Pinpoint the cell where the given text exists, returning its [X, Y] midpoint coordinate. 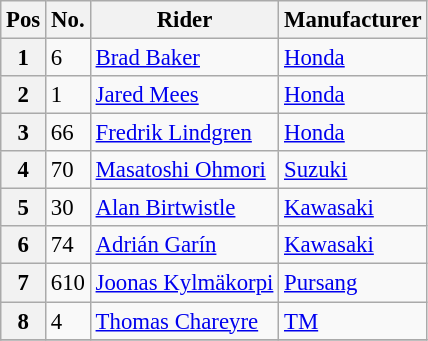
Jared Mees [184, 95]
610 [68, 283]
Pursang [353, 283]
66 [68, 133]
8 [24, 321]
No. [68, 20]
70 [68, 170]
Manufacturer [353, 20]
Thomas Chareyre [184, 321]
3 [24, 133]
7 [24, 283]
74 [68, 245]
Pos [24, 20]
Fredrik Lindgren [184, 133]
2 [24, 95]
TM [353, 321]
Masatoshi Ohmori [184, 170]
30 [68, 208]
Suzuki [353, 170]
Alan Birtwistle [184, 208]
5 [24, 208]
Adrián Garín [184, 245]
Rider [184, 20]
Joonas Kylmäkorpi [184, 283]
Brad Baker [184, 58]
